From the cell containing the given text, extract its center point as [X, Y] coordinate. 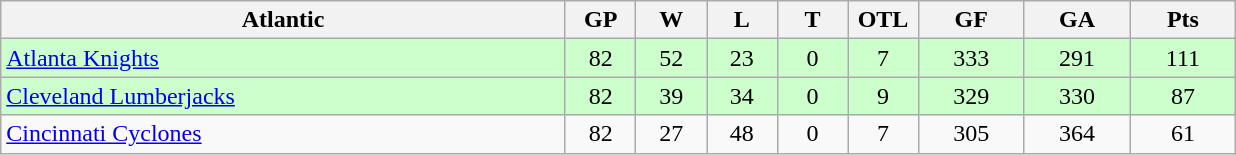
T [812, 20]
23 [742, 58]
48 [742, 134]
OTL [884, 20]
87 [1183, 96]
GA [1077, 20]
291 [1077, 58]
Atlantic [284, 20]
61 [1183, 134]
111 [1183, 58]
34 [742, 96]
329 [971, 96]
Cincinnati Cyclones [284, 134]
GF [971, 20]
W [672, 20]
333 [971, 58]
27 [672, 134]
52 [672, 58]
39 [672, 96]
GP [600, 20]
364 [1077, 134]
Atlanta Knights [284, 58]
305 [971, 134]
Pts [1183, 20]
9 [884, 96]
Cleveland Lumberjacks [284, 96]
330 [1077, 96]
L [742, 20]
